Return (x, y) of the center of cell containing provided text 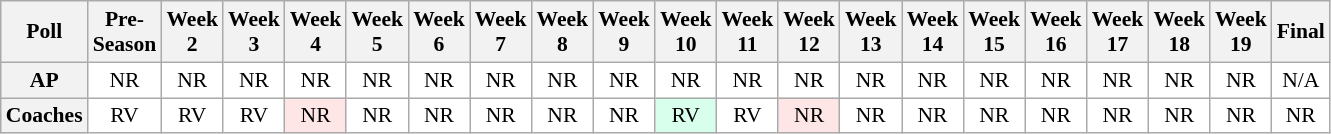
Coaches (44, 116)
Week11 (748, 32)
Week17 (1118, 32)
Week8 (562, 32)
N/A (1301, 80)
Week10 (686, 32)
Week13 (871, 32)
Week5 (377, 32)
Week18 (1179, 32)
Week6 (439, 32)
Week14 (933, 32)
Week16 (1056, 32)
Week15 (994, 32)
Week19 (1241, 32)
Week2 (192, 32)
Week3 (254, 32)
Week12 (809, 32)
Final (1301, 32)
AP (44, 80)
Pre-Season (125, 32)
Week4 (316, 32)
Week9 (624, 32)
Week7 (501, 32)
Poll (44, 32)
